Pinpoint the cell where the given text exists, returning its (X, Y) midpoint coordinate. 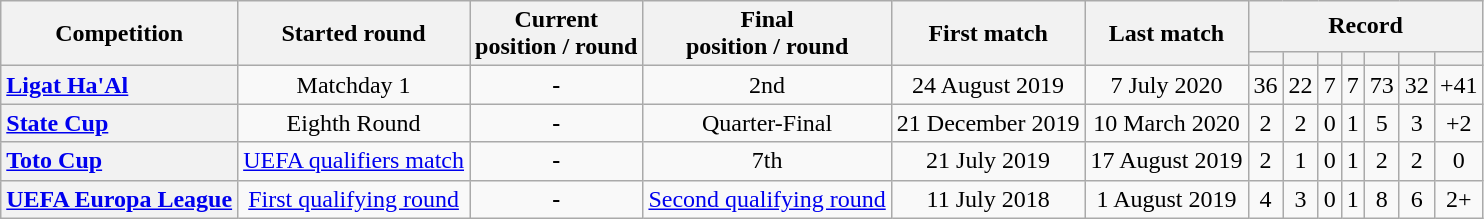
2nd (767, 85)
Started round (354, 34)
+41 (1458, 85)
17 August 2019 (1166, 161)
8 (1382, 199)
+2 (1458, 123)
UEFA Europa League (120, 199)
Competition (120, 34)
1 August 2019 (1166, 199)
Second qualifying round (767, 199)
11 July 2018 (988, 199)
7th (767, 161)
Matchday 1 (354, 85)
4 (1266, 199)
21 December 2019 (988, 123)
2+ (1458, 199)
7 July 2020 (1166, 85)
6 (1416, 199)
Currentposition / round (556, 34)
Last match (1166, 34)
Finalposition / round (767, 34)
22 (1300, 85)
Eighth Round (354, 123)
32 (1416, 85)
24 August 2019 (988, 85)
36 (1266, 85)
5 (1382, 123)
First match (988, 34)
UEFA qualifiers match (354, 161)
Toto Cup (120, 161)
First qualifying round (354, 199)
State Cup (120, 123)
Record (1366, 26)
73 (1382, 85)
10 March 2020 (1166, 123)
Ligat Ha'Al (120, 85)
Quarter-Final (767, 123)
21 July 2019 (988, 161)
